Find where the given text appears and provide that cell's center as [X, Y] coordinate. 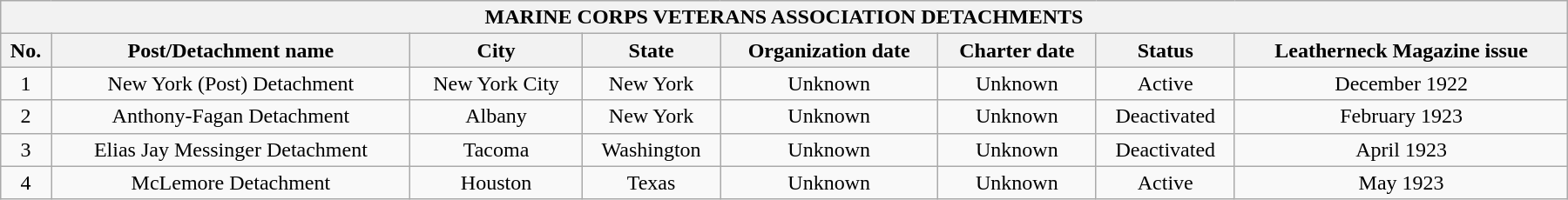
4 [26, 183]
New York City [497, 83]
State [652, 50]
February 1923 [1401, 117]
Tacoma [497, 150]
3 [26, 150]
Organization date [829, 50]
MARINE CORPS VETERANS ASSOCIATION DETACHMENTS [784, 17]
McLemore Detachment [231, 183]
Houston [497, 183]
Charter date [1017, 50]
Post/Detachment name [231, 50]
December 1922 [1401, 83]
Washington [652, 150]
No. [26, 50]
City [497, 50]
Leatherneck Magazine issue [1401, 50]
Elias Jay Messinger Detachment [231, 150]
1 [26, 83]
Status [1166, 50]
Texas [652, 183]
April 1923 [1401, 150]
Anthony-Fagan Detachment [231, 117]
Albany [497, 117]
May 1923 [1401, 183]
New York (Post) Detachment [231, 83]
2 [26, 117]
